Detect which cell encompasses the target text, then output its [X, Y] center coordinate. 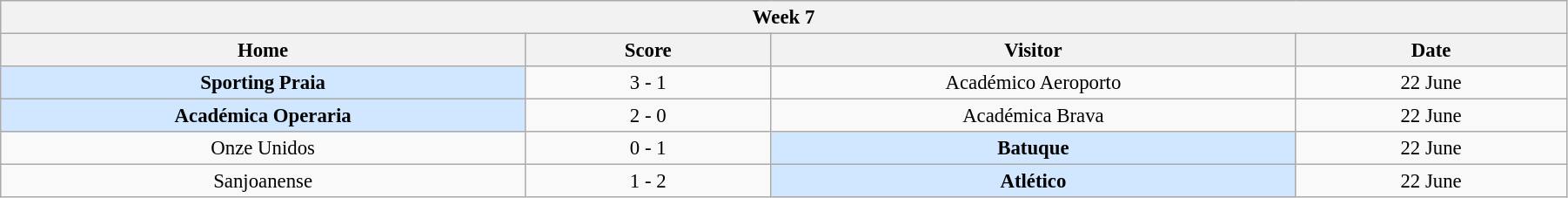
Académica Brava [1034, 116]
Date [1431, 51]
0 - 1 [647, 148]
Week 7 [784, 17]
1 - 2 [647, 181]
Score [647, 51]
Académica Operaria [263, 116]
Académico Aeroporto [1034, 83]
2 - 0 [647, 116]
Atlético [1034, 181]
Sanjoanense [263, 181]
Sporting Praia [263, 83]
Batuque [1034, 148]
3 - 1 [647, 83]
Visitor [1034, 51]
Home [263, 51]
Onze Unidos [263, 148]
